Capture the cell that displays the provided text and extract its (x, y) central coordinate. 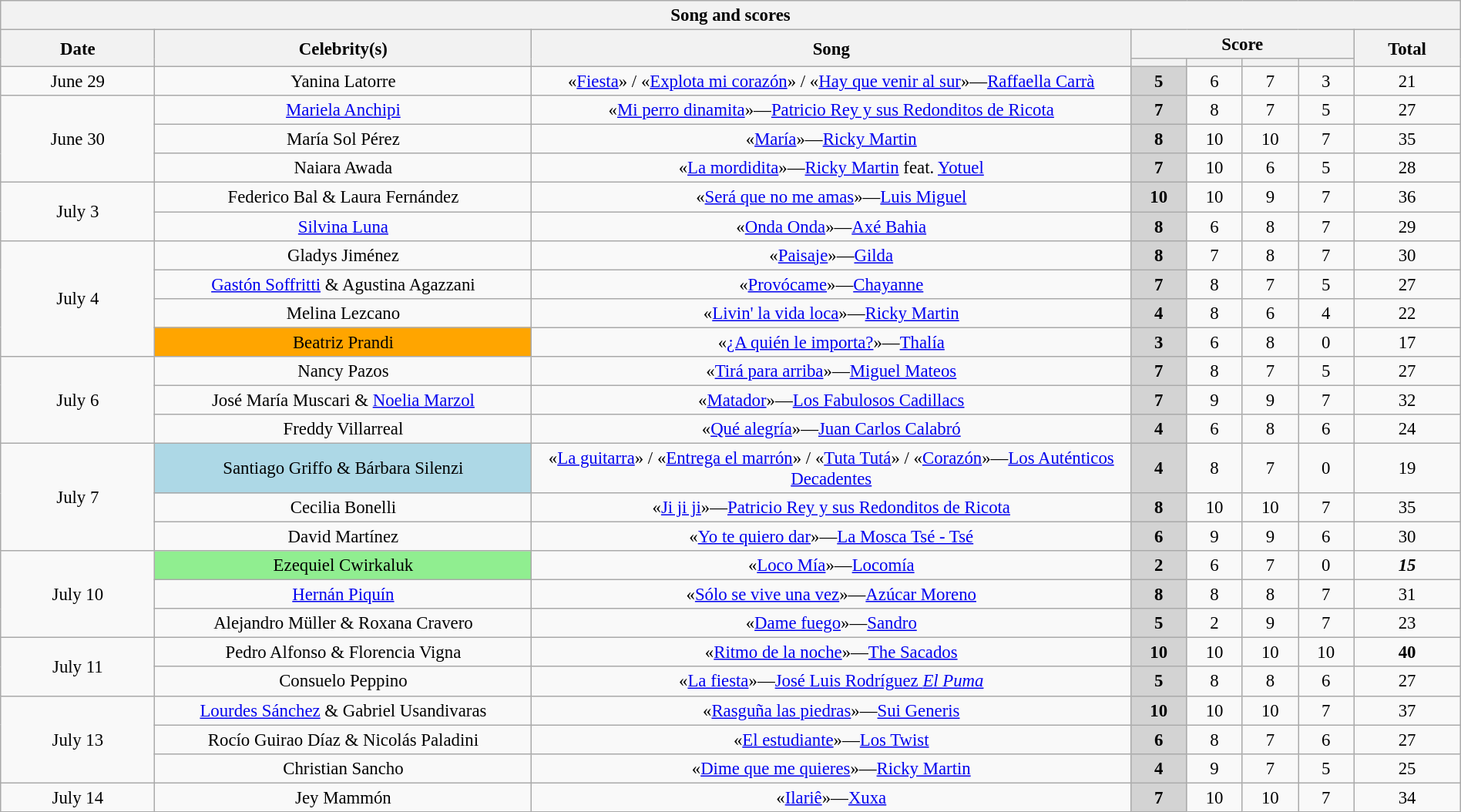
July 13 (78, 740)
«Fiesta» / «Explota mi corazón» / «Hay que venir al sur»—Raffaella Carrà (831, 82)
Lourdes Sánchez & Gabriel Usandivaras (344, 710)
34 (1407, 797)
July 11 (78, 667)
«Tirá para arriba»—Miguel Mateos (831, 371)
31 (1407, 595)
«El estudiante»—Los Twist (831, 740)
July 4 (78, 298)
«Loco Mía»—Locomía (831, 565)
Consuelo Peppino (344, 682)
«Matador»—Los Fabulosos Cadillacs (831, 400)
15 (1407, 565)
36 (1407, 197)
Melina Lezcano (344, 313)
Cecilia Bonelli (344, 508)
28 (1407, 169)
«Ritmo de la noche»—The Sacados (831, 653)
21 (1407, 82)
Total (1407, 49)
«María»—Ricky Martin (831, 139)
32 (1407, 400)
Rocío Guirao Díaz & Nicolás Paladini (344, 740)
«Mi perro dinamita»—Patricio Rey y sus Redonditos de Ricota (831, 110)
23 (1407, 623)
Yanina Latorre (344, 82)
Mariela Anchipi (344, 110)
25 (1407, 768)
June 29 (78, 82)
«Dime que me quieres»—Ricky Martin (831, 768)
«Ji ji ji»—Patricio Rey y sus Redonditos de Ricota (831, 508)
«Ilariê»—Xuxa (831, 797)
Gladys Jiménez (344, 255)
David Martínez (344, 537)
«La guitarra» / «Entrega el marrón» / «Tuta Tutá» / «Corazón»—Los Auténticos Decadentes (831, 468)
July 6 (78, 401)
Santiago Griffo & Bárbara Silenzi (344, 468)
José María Muscari & Noelia Marzol (344, 400)
29 (1407, 226)
19 (1407, 468)
«Sólo se vive una vez»—Azúcar Moreno (831, 595)
Ezequiel Cwirkaluk (344, 565)
«La mordidita»—Ricky Martin feat. Yotuel (831, 169)
«Livin' la vida loca»—Ricky Martin (831, 313)
«¿A quién le importa?»—Thalía (831, 342)
Gastón Soffritti & Agustina Agazzani (344, 284)
Christian Sancho (344, 768)
Beatriz Prandi (344, 342)
«Onda Onda»—Axé Bahia (831, 226)
July 3 (78, 211)
Freddy Villarreal (344, 429)
«Dame fuego»—Sandro (831, 623)
Silvina Luna (344, 226)
«Provócame»—Chayanne (831, 284)
Alejandro Müller & Roxana Cravero (344, 623)
«Rasguña las piedras»—Sui Generis (831, 710)
17 (1407, 342)
Song and scores (730, 15)
Nancy Pazos (344, 371)
«Paisaje»—Gilda (831, 255)
July 7 (78, 497)
24 (1407, 429)
Hernán Piquín (344, 595)
«Qué alegría»—Juan Carlos Calabró (831, 429)
June 30 (78, 139)
22 (1407, 313)
Federico Bal & Laura Fernández (344, 197)
«La fiesta»—José Luis Rodríguez El Puma (831, 682)
July 10 (78, 595)
Naiara Awada (344, 169)
July 14 (78, 797)
«Será que no me amas»—Luis Miguel (831, 197)
María Sol Pérez (344, 139)
Date (78, 49)
Song (831, 49)
Celebrity(s) (344, 49)
40 (1407, 653)
«Yo te quiero dar»—La Mosca Tsé - Tsé (831, 537)
Pedro Alfonso & Florencia Vigna (344, 653)
Jey Mammón (344, 797)
Score (1242, 45)
37 (1407, 710)
